Search for the cell housing the specified text and yield its (x, y) center coordinate. 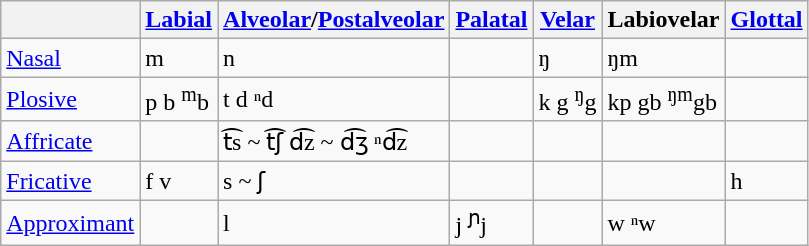
t d ⁿd (334, 100)
ŋ (568, 58)
Velar (568, 20)
j ɲj (492, 224)
Labiovelar (664, 20)
f v (179, 181)
t͡s ~ t͡ʃ d͡z ~ d͡ʒ ⁿd͡z (334, 141)
s ~ ʃ (334, 181)
Labial (179, 20)
Alveolar/Postalveolar (334, 20)
m (179, 58)
Affricate (70, 141)
Fricative (70, 181)
h (766, 181)
Plosive (70, 100)
w ⁿw (664, 224)
Palatal (492, 20)
Glottal (766, 20)
n (334, 58)
ŋm (664, 58)
p b mb (179, 100)
kp gb ŋmgb (664, 100)
Nasal (70, 58)
k g ŋg (568, 100)
Approximant (70, 224)
l (334, 224)
